Identify which cell holds the provided text, then report its (x, y) central coordinate. 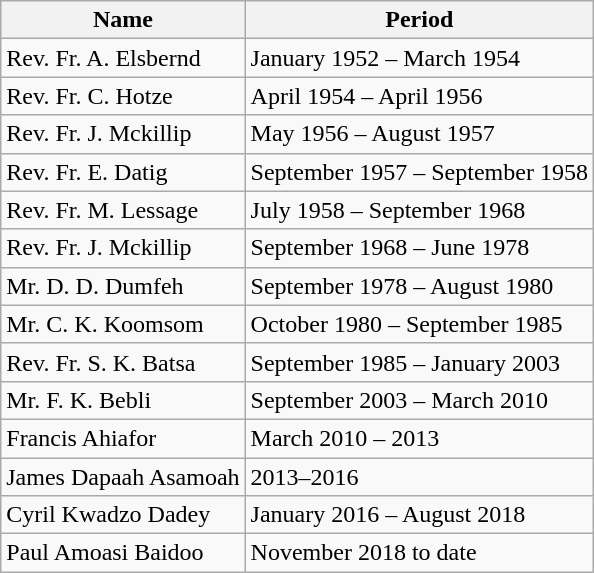
Paul Amoasi Baidoo (123, 553)
September 1978 – August 1980 (419, 286)
Period (419, 20)
November 2018 to date (419, 553)
Mr. C. K. Koomsom (123, 324)
Rev. Fr. C. Hotze (123, 96)
May 1956 – August 1957 (419, 134)
January 2016 – August 2018 (419, 515)
James Dapaah Asamoah (123, 477)
July 1958 – September 1968 (419, 210)
October 1980 – September 1985 (419, 324)
September 1968 – June 1978 (419, 248)
Cyril Kwadzo Dadey (123, 515)
September 1957 – September 1958 (419, 172)
Rev. Fr. M. Lessage (123, 210)
January 1952 – March 1954 (419, 58)
Mr. D. D. Dumfeh (123, 286)
April 1954 – April 1956 (419, 96)
September 2003 – March 2010 (419, 400)
Rev. Fr. E. Datig (123, 172)
Mr. F. K. Bebli (123, 400)
2013–2016 (419, 477)
September 1985 – January 2003 (419, 362)
Francis Ahiafor (123, 438)
Rev. Fr. S. K. Batsa (123, 362)
Rev. Fr. A. Elsbernd (123, 58)
March 2010 – 2013 (419, 438)
Name (123, 20)
